Provide the (X, Y) coordinate of the cell's center where the given text is located.  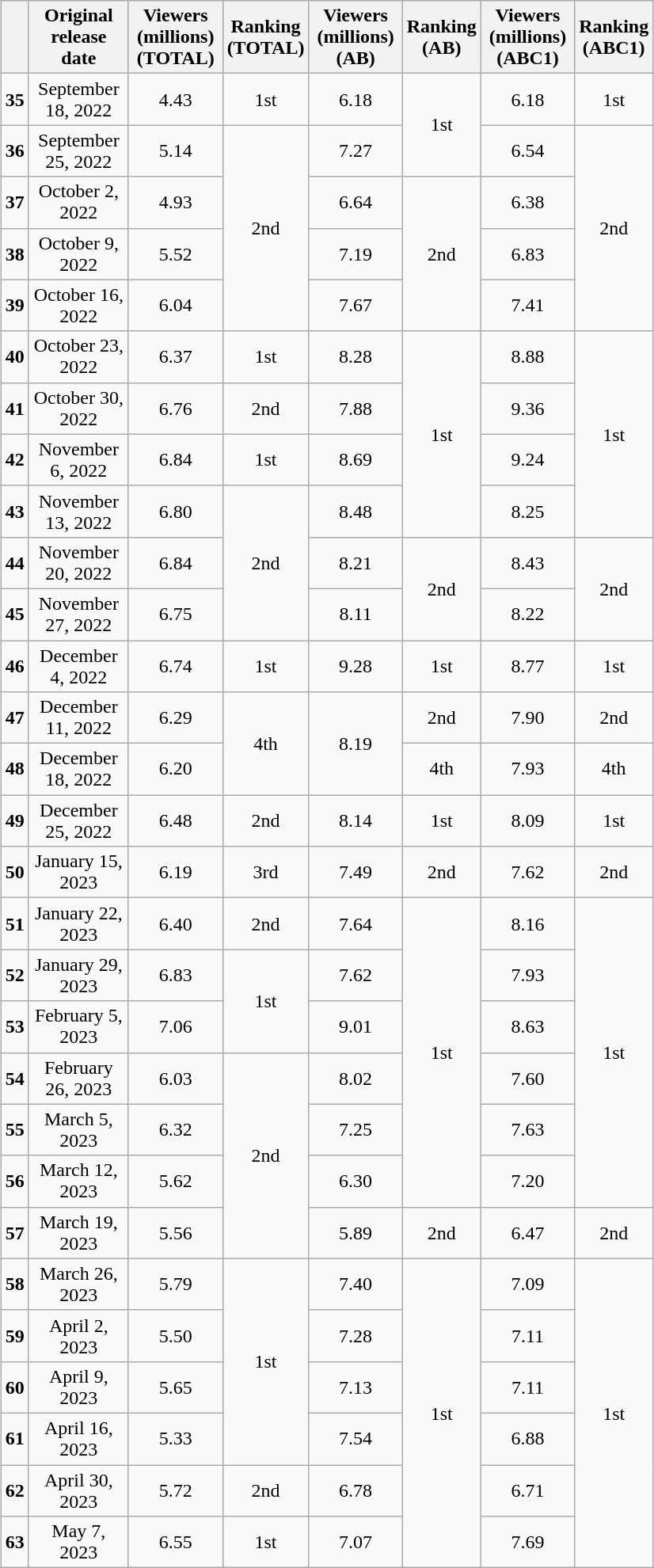
7.27 (356, 150)
45 (14, 615)
October 30, 2022 (78, 409)
8.88 (527, 356)
6.48 (176, 820)
March 12, 2023 (78, 1182)
5.89 (356, 1232)
7.49 (356, 873)
Ranking(AB) (442, 37)
7.09 (527, 1284)
8.19 (356, 744)
48 (14, 770)
November 6, 2022 (78, 459)
46 (14, 665)
4.43 (176, 100)
6.47 (527, 1232)
October 2, 2022 (78, 203)
7.63 (527, 1129)
7.67 (356, 306)
8.28 (356, 356)
5.56 (176, 1232)
7.54 (356, 1438)
6.64 (356, 203)
5.65 (176, 1387)
April 30, 2023 (78, 1490)
7.07 (356, 1543)
6.76 (176, 409)
8.16 (527, 923)
October 9, 2022 (78, 253)
7.40 (356, 1284)
March 19, 2023 (78, 1232)
7.20 (527, 1182)
8.14 (356, 820)
6.32 (176, 1129)
6.04 (176, 306)
April 16, 2023 (78, 1438)
6.55 (176, 1543)
8.48 (356, 512)
Ranking(ABC1) (614, 37)
8.22 (527, 615)
44 (14, 562)
58 (14, 1284)
December 25, 2022 (78, 820)
62 (14, 1490)
Viewers (millions)(TOTAL) (176, 37)
8.02 (356, 1079)
6.74 (176, 665)
Viewers (millions)(AB) (356, 37)
9.36 (527, 409)
December 11, 2022 (78, 717)
7.19 (356, 253)
8.69 (356, 459)
57 (14, 1232)
63 (14, 1543)
60 (14, 1387)
8.43 (527, 562)
7.69 (527, 1543)
6.03 (176, 1079)
7.28 (356, 1335)
9.01 (356, 1026)
December 18, 2022 (78, 770)
5.72 (176, 1490)
7.88 (356, 409)
53 (14, 1026)
47 (14, 717)
March 5, 2023 (78, 1129)
38 (14, 253)
5.62 (176, 1182)
6.37 (176, 356)
7.90 (527, 717)
8.11 (356, 615)
6.29 (176, 717)
6.80 (176, 512)
5.50 (176, 1335)
55 (14, 1129)
8.21 (356, 562)
7.13 (356, 1387)
December 4, 2022 (78, 665)
6.78 (356, 1490)
37 (14, 203)
35 (14, 100)
May 7, 2023 (78, 1543)
6.75 (176, 615)
6.54 (527, 150)
5.14 (176, 150)
39 (14, 306)
8.09 (527, 820)
59 (14, 1335)
40 (14, 356)
7.41 (527, 306)
6.30 (356, 1182)
Ranking(TOTAL) (266, 37)
4.93 (176, 203)
April 9, 2023 (78, 1387)
42 (14, 459)
November 27, 2022 (78, 615)
7.06 (176, 1026)
52 (14, 976)
October 23, 2022 (78, 356)
5.79 (176, 1284)
September 18, 2022 (78, 100)
8.63 (527, 1026)
January 29, 2023 (78, 976)
7.64 (356, 923)
7.25 (356, 1129)
9.28 (356, 665)
61 (14, 1438)
6.88 (527, 1438)
February 26, 2023 (78, 1079)
6.38 (527, 203)
November 13, 2022 (78, 512)
April 2, 2023 (78, 1335)
5.52 (176, 253)
6.71 (527, 1490)
54 (14, 1079)
November 20, 2022 (78, 562)
41 (14, 409)
56 (14, 1182)
September 25, 2022 (78, 150)
7.60 (527, 1079)
9.24 (527, 459)
43 (14, 512)
January 15, 2023 (78, 873)
January 22, 2023 (78, 923)
5.33 (176, 1438)
50 (14, 873)
October 16, 2022 (78, 306)
51 (14, 923)
3rd (266, 873)
February 5, 2023 (78, 1026)
6.19 (176, 873)
49 (14, 820)
8.77 (527, 665)
Viewers (millions)(ABC1) (527, 37)
March 26, 2023 (78, 1284)
36 (14, 150)
6.40 (176, 923)
Original release date (78, 37)
6.20 (176, 770)
8.25 (527, 512)
